From the cell containing the given text, extract its center point as (X, Y) coordinate. 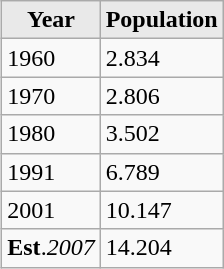
Population (162, 20)
14.204 (162, 248)
2001 (51, 210)
6.789 (162, 172)
2.834 (162, 58)
2.806 (162, 96)
10.147 (162, 210)
Est.2007 (51, 248)
1980 (51, 134)
Year (51, 20)
1970 (51, 96)
1960 (51, 58)
1991 (51, 172)
3.502 (162, 134)
